Scan for the cell matching the given text and deliver its [x, y] coordinate at center. 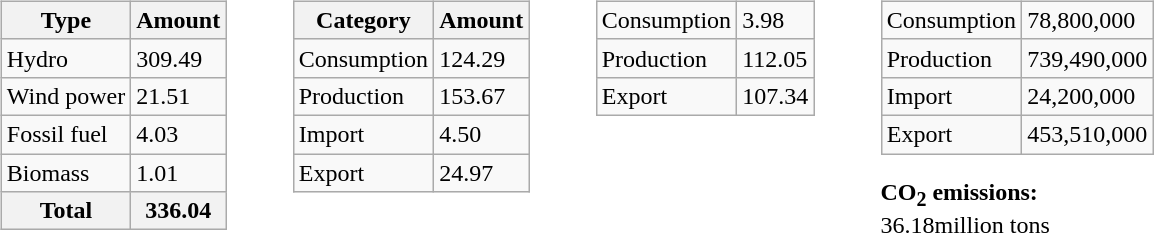
24,200,000 [1088, 96]
Fossil fuel [66, 134]
309.49 [178, 58]
24.97 [482, 173]
4.03 [178, 134]
4.50 [482, 134]
Total [66, 211]
Wind power [66, 96]
Category [363, 20]
112.05 [776, 58]
153.67 [482, 96]
336.04 [178, 211]
3.98 [776, 20]
Biomass [66, 173]
Hydro [66, 58]
Type [66, 20]
21.51 [178, 96]
124.29 [482, 58]
107.34 [776, 96]
78,800,000 [1088, 20]
453,510,000 [1088, 134]
739,490,000 [1088, 58]
1.01 [178, 173]
